Provide the [X, Y] coordinate of the cell's center where the given text is located.  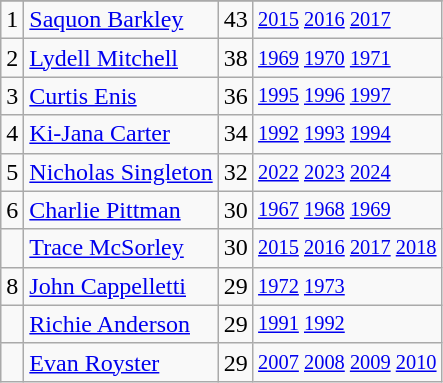
Lydell Mitchell [121, 58]
8 [12, 286]
1991 1992 [347, 324]
Richie Anderson [121, 324]
6 [12, 210]
John Cappelletti [121, 286]
2015 2016 2017 2018 [347, 248]
5 [12, 172]
Saquon Barkley [121, 20]
Charlie Pittman [121, 210]
36 [236, 96]
4 [12, 134]
Ki-Jana Carter [121, 134]
Curtis Enis [121, 96]
2015 2016 2017 [347, 20]
2007 2008 2009 2010 [347, 362]
2022 2023 2024 [347, 172]
3 [12, 96]
32 [236, 172]
1972 1973 [347, 286]
1992 1993 1994 [347, 134]
Nicholas Singleton [121, 172]
38 [236, 58]
34 [236, 134]
2 [12, 58]
1995 1996 1997 [347, 96]
43 [236, 20]
1969 1970 1971 [347, 58]
Evan Royster [121, 362]
Trace McSorley [121, 248]
1 [12, 20]
1967 1968 1969 [347, 210]
